Find where the given text appears and provide that cell's center as (x, y) coordinate. 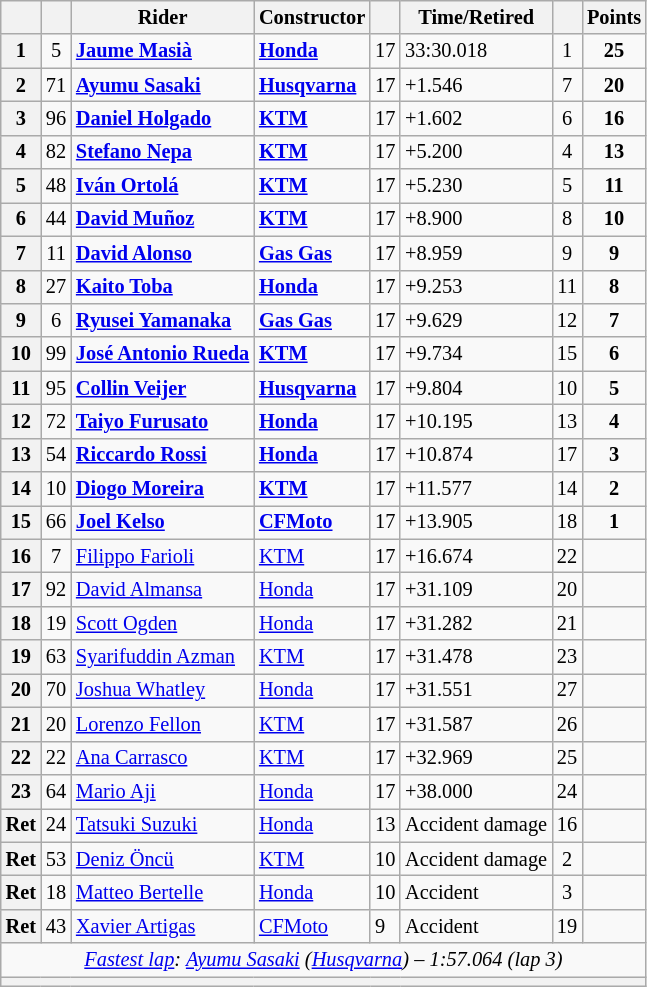
+9.629 (476, 320)
Taiyo Furusato (162, 421)
Collin Veijer (162, 388)
82 (56, 152)
+31.587 (476, 724)
+11.577 (476, 489)
+1.602 (476, 118)
+16.674 (476, 556)
Lorenzo Fellon (162, 724)
+9.804 (476, 388)
63 (56, 657)
+31.282 (476, 623)
+5.200 (476, 152)
Joshua Whatley (162, 690)
+5.230 (476, 186)
+8.959 (476, 253)
99 (56, 354)
Matteo Bertelle (162, 892)
Jaume Masià (162, 51)
70 (56, 690)
Constructor (312, 17)
Kaito Toba (162, 287)
Fastest lap: Ayumu Sasaki (Husqvarna) – 1:57.064 (lap 3) (324, 960)
Iván Ortolá (162, 186)
José Antonio Rueda (162, 354)
+31.551 (476, 690)
64 (56, 791)
54 (56, 455)
Deniz Öncü (162, 859)
44 (56, 219)
+10.874 (476, 455)
Scott Ogden (162, 623)
53 (56, 859)
Mario Aji (162, 791)
+31.109 (476, 589)
71 (56, 85)
Xavier Artigas (162, 926)
92 (56, 589)
43 (56, 926)
+9.253 (476, 287)
95 (56, 388)
Stefano Nepa (162, 152)
Joel Kelso (162, 522)
96 (56, 118)
Riccardo Rossi (162, 455)
David Muñoz (162, 219)
+10.195 (476, 421)
48 (56, 186)
+8.900 (476, 219)
Ana Carrasco (162, 758)
Time/Retired (476, 17)
Filippo Farioli (162, 556)
Tatsuki Suzuki (162, 825)
David Almansa (162, 589)
Daniel Holgado (162, 118)
+13.905 (476, 522)
+32.969 (476, 758)
26 (567, 724)
66 (56, 522)
+38.000 (476, 791)
Ayumu Sasaki (162, 85)
David Alonso (162, 253)
+31.478 (476, 657)
+9.734 (476, 354)
Ryusei Yamanaka (162, 320)
Points (614, 17)
33:30.018 (476, 51)
+1.546 (476, 85)
Syarifuddin Azman (162, 657)
Rider (162, 17)
72 (56, 421)
Diogo Moreira (162, 489)
